Pinpoint the cell where the given text exists, returning its [x, y] midpoint coordinate. 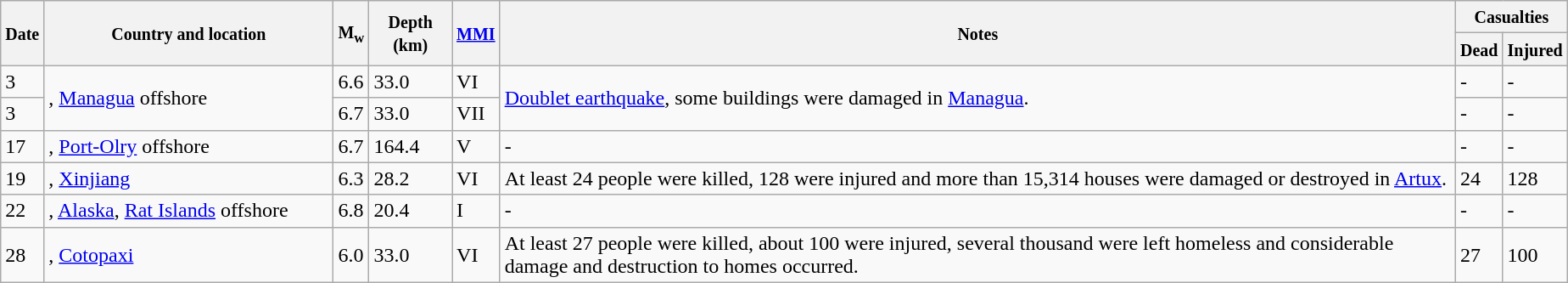
28.2 [411, 178]
128 [1535, 178]
Mw [351, 33]
I [477, 211]
6.3 [351, 178]
, Port-Olry offshore [188, 146]
22 [22, 211]
24 [1479, 178]
164.4 [411, 146]
6.8 [351, 211]
At least 24 people were killed, 128 were injured and more than 15,314 houses were damaged or destroyed in Artux. [977, 178]
Doublet earthquake, some buildings were damaged in Managua. [977, 98]
VII [477, 114]
Notes [977, 33]
100 [1535, 255]
19 [22, 178]
Injured [1535, 49]
Casualties [1511, 17]
MMI [477, 33]
Date [22, 33]
6.6 [351, 82]
V [477, 146]
Dead [1479, 49]
27 [1479, 255]
28 [22, 255]
, Cotopaxi [188, 255]
20.4 [411, 211]
17 [22, 146]
, Alaska, Rat Islands offshore [188, 211]
Country and location [188, 33]
6.0 [351, 255]
, Managua offshore [188, 98]
, Xinjiang [188, 178]
Depth (km) [411, 33]
